Detect which cell encompasses the target text, then output its [x, y] center coordinate. 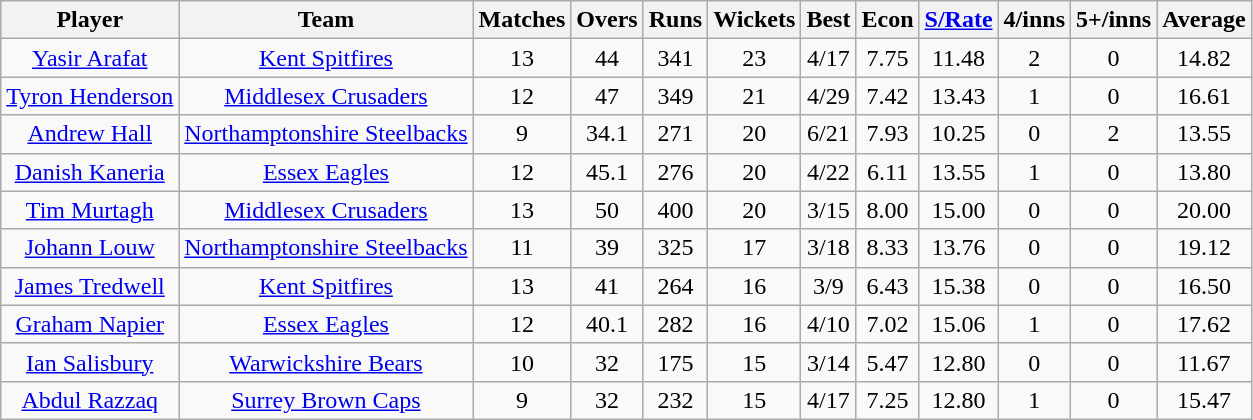
39 [607, 248]
Surrey Brown Caps [326, 400]
15.38 [958, 286]
7.25 [888, 400]
5.47 [888, 362]
Matches [522, 20]
7.02 [888, 324]
10.25 [958, 134]
4/inns [1034, 20]
4/22 [828, 172]
13.43 [958, 96]
Best [828, 20]
271 [675, 134]
47 [607, 96]
6.43 [888, 286]
175 [675, 362]
15.00 [958, 210]
5+/inns [1114, 20]
Player [90, 20]
13.76 [958, 248]
325 [675, 248]
Danish Kaneria [90, 172]
41 [607, 286]
20.00 [1204, 210]
23 [754, 58]
Tyron Henderson [90, 96]
James Tredwell [90, 286]
19.12 [1204, 248]
3/14 [828, 362]
Team [326, 20]
Overs [607, 20]
Average [1204, 20]
15.47 [1204, 400]
Graham Napier [90, 324]
Abdul Razzaq [90, 400]
282 [675, 324]
11.67 [1204, 362]
44 [607, 58]
Yasir Arafat [90, 58]
7.93 [888, 134]
Econ [888, 20]
341 [675, 58]
3/15 [828, 210]
4/29 [828, 96]
Runs [675, 20]
3/9 [828, 286]
3/18 [828, 248]
400 [675, 210]
276 [675, 172]
Andrew Hall [90, 134]
11 [522, 248]
17 [754, 248]
Tim Murtagh [90, 210]
17.62 [1204, 324]
7.75 [888, 58]
8.00 [888, 210]
40.1 [607, 324]
Warwickshire Bears [326, 362]
34.1 [607, 134]
232 [675, 400]
7.42 [888, 96]
Ian Salisbury [90, 362]
16.61 [1204, 96]
14.82 [1204, 58]
11.48 [958, 58]
16.50 [1204, 286]
13.80 [1204, 172]
Johann Louw [90, 248]
Wickets [754, 20]
10 [522, 362]
8.33 [888, 248]
6.11 [888, 172]
15.06 [958, 324]
264 [675, 286]
6/21 [828, 134]
4/10 [828, 324]
50 [607, 210]
349 [675, 96]
21 [754, 96]
45.1 [607, 172]
S/Rate [958, 20]
